Output the [x, y] coordinate of the center of the cell containing the given text.  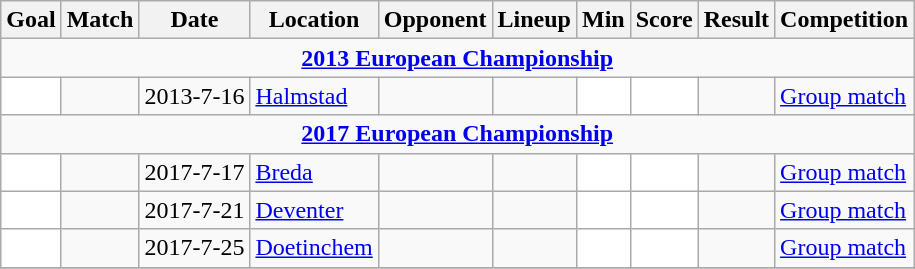
Doetinchem [314, 248]
Min [603, 20]
2017 European Championship [458, 134]
Lineup [534, 20]
Deventer [314, 210]
Match [100, 20]
2013 European Championship [458, 58]
Opponent [435, 20]
Location [314, 20]
2017-7-25 [194, 248]
Score [664, 20]
2017-7-21 [194, 210]
2017-7-17 [194, 172]
Goal [31, 20]
Breda [314, 172]
Result [736, 20]
2013-7-16 [194, 96]
Date [194, 20]
Halmstad [314, 96]
Competition [844, 20]
